From the cell containing the given text, extract its center point as [X, Y] coordinate. 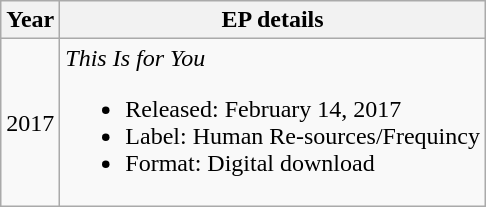
This Is for YouReleased: February 14, 2017Label: Human Re-sources/FrequincyFormat: Digital download [273, 122]
2017 [30, 122]
Year [30, 20]
EP details [273, 20]
